From the cell containing the given text, extract its center point as (x, y) coordinate. 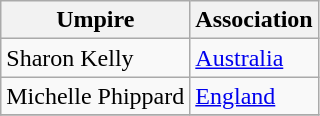
England (254, 96)
Australia (254, 58)
Michelle Phippard (96, 96)
Sharon Kelly (96, 58)
Association (254, 20)
Umpire (96, 20)
